Detect which cell encompasses the target text, then output its [X, Y] center coordinate. 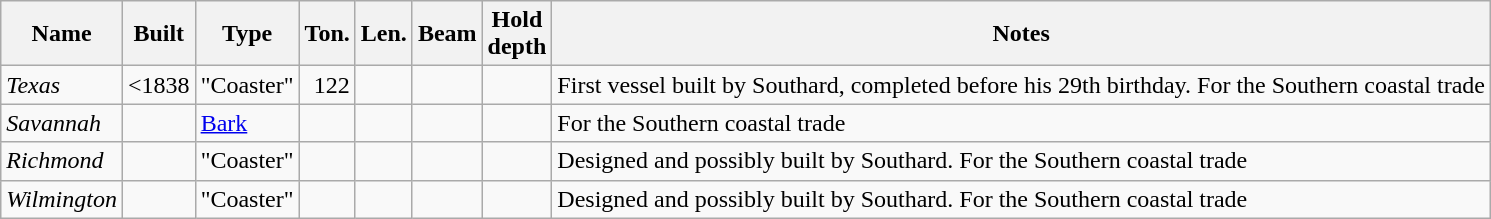
122 [327, 85]
First vessel built by Southard, completed before his 29th birthday. For the Southern coastal trade [1022, 85]
Holddepth [517, 34]
Built [158, 34]
Savannah [62, 123]
Richmond [62, 161]
Wilmington [62, 199]
Texas [62, 85]
Ton. [327, 34]
Name [62, 34]
Type [247, 34]
Notes [1022, 34]
<1838 [158, 85]
Bark [247, 123]
For the Southern coastal trade [1022, 123]
Beam [447, 34]
Len. [384, 34]
